Identify which cell holds the provided text, then report its (X, Y) central coordinate. 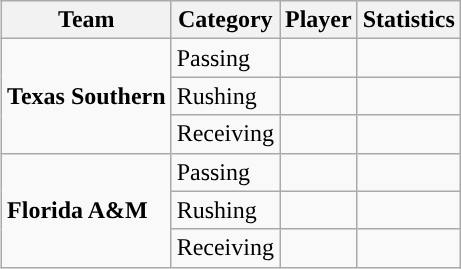
Player (319, 20)
Category (225, 20)
Statistics (408, 20)
Team (87, 20)
Florida A&M (87, 210)
Texas Southern (87, 96)
